Locate the cell with the specified text and output its (X, Y) center coordinate. 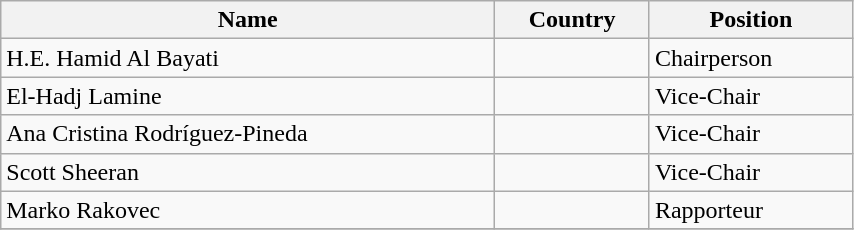
H.E. Hamid Al Bayati (248, 58)
Scott Sheeran (248, 172)
Name (248, 20)
Chairperson (750, 58)
El-Hadj Lamine (248, 96)
Ana Cristina Rodríguez-Pineda (248, 134)
Marko Rakovec (248, 210)
Position (750, 20)
Rapporteur (750, 210)
Country (572, 20)
